Return the (X, Y) coordinate for the center point of the cell that contains the specified text.  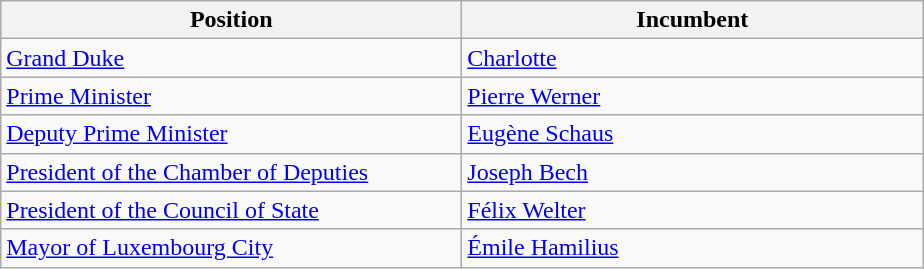
Émile Hamilius (692, 248)
Joseph Bech (692, 172)
President of the Chamber of Deputies (232, 172)
Incumbent (692, 20)
Félix Welter (692, 210)
Mayor of Luxembourg City (232, 248)
Eugène Schaus (692, 134)
Prime Minister (232, 96)
Charlotte (692, 58)
President of the Council of State (232, 210)
Pierre Werner (692, 96)
Deputy Prime Minister (232, 134)
Position (232, 20)
Grand Duke (232, 58)
